Extract the [X, Y] coordinate from the center of the cell holding the provided text.  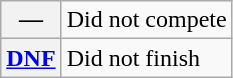
Did not finish [146, 58]
— [31, 20]
Did not compete [146, 20]
DNF [31, 58]
